Detect which cell encompasses the target text, then output its [x, y] center coordinate. 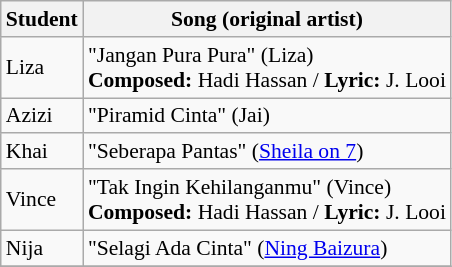
Azizi [42, 116]
Nija [42, 248]
"Selagi Ada Cinta" (Ning Baizura) [267, 248]
Song (original artist) [267, 19]
"Tak Ingin Kehilanganmu" (Vince) Composed: Hadi Hassan / Lyric: J. Looi [267, 200]
"Seberapa Pantas" (Sheila on 7) [267, 152]
"Jangan Pura Pura" (Liza) Composed: Hadi Hassan / Lyric: J. Looi [267, 68]
"Piramid Cinta" (Jai) [267, 116]
Khai [42, 152]
Vince [42, 200]
Student [42, 19]
Liza [42, 68]
